Capture the cell that displays the provided text and extract its [X, Y] central coordinate. 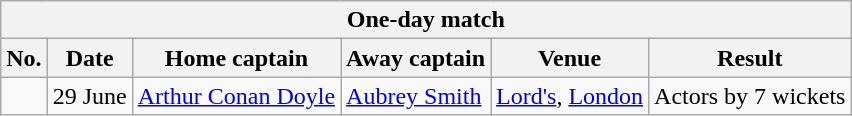
Aubrey Smith [416, 96]
Arthur Conan Doyle [236, 96]
One-day match [426, 20]
Lord's, London [570, 96]
Result [750, 58]
29 June [90, 96]
Actors by 7 wickets [750, 96]
Home captain [236, 58]
No. [24, 58]
Away captain [416, 58]
Date [90, 58]
Venue [570, 58]
